Locate the cell with the specified text and output its (X, Y) center coordinate. 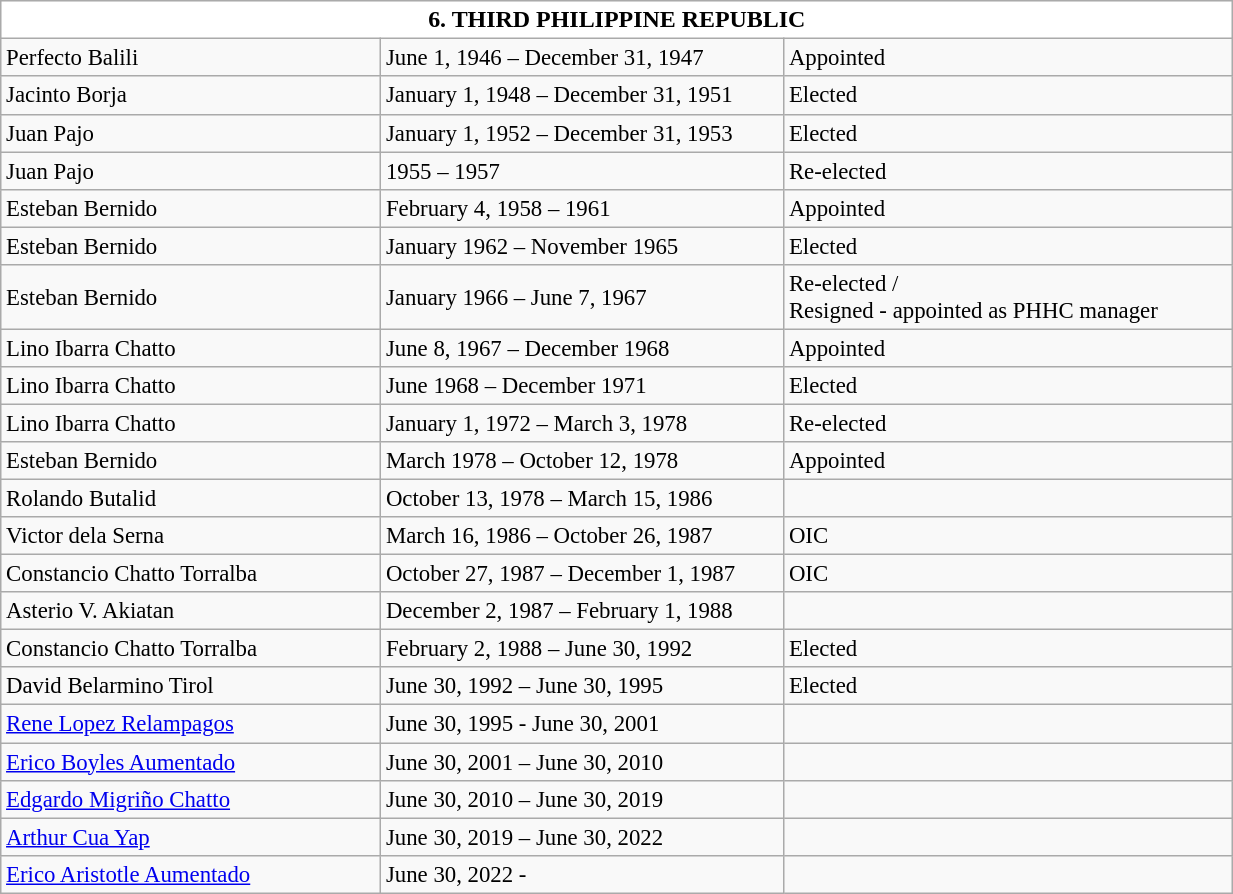
Rene Lopez Relampagos (191, 724)
January 1966 – June 7, 1967 (582, 298)
January 1, 1972 – March 3, 1978 (582, 423)
6. THIRD PHILIPPINE REPUBLIC (617, 20)
Erico Aristotle Aumentado (191, 874)
Jacinto Borja (191, 96)
June 30, 1995 - June 30, 2001 (582, 724)
June 30, 2010 – June 30, 2019 (582, 799)
June 30, 2022 - (582, 874)
June 1968 – December 1971 (582, 386)
June 30, 2001 – June 30, 2010 (582, 762)
October 27, 1987 – December 1, 1987 (582, 574)
Asterio V. Akiatan (191, 611)
October 13, 1978 – March 15, 1986 (582, 499)
January 1, 1952 – December 31, 1953 (582, 133)
June 30, 2019 – June 30, 2022 (582, 837)
June 30, 1992 – June 30, 1995 (582, 687)
Edgardo Migriño Chatto (191, 799)
Erico Boyles Aumentado (191, 762)
Perfecto Balili (191, 58)
Arthur Cua Yap (191, 837)
January 1962 – November 1965 (582, 246)
February 2, 1988 – June 30, 1992 (582, 649)
Victor dela Serna (191, 536)
December 2, 1987 – February 1, 1988 (582, 611)
March 1978 – October 12, 1978 (582, 461)
Re-elected / Resigned - appointed as PHHC manager (1008, 298)
1955 – 1957 (582, 171)
January 1, 1948 – December 31, 1951 (582, 96)
March 16, 1986 – October 26, 1987 (582, 536)
Rolando Butalid (191, 499)
June 8, 1967 – December 1968 (582, 348)
June 1, 1946 – December 31, 1947 (582, 58)
February 4, 1958 – 1961 (582, 208)
David Belarmino Tirol (191, 687)
